Identify which cell holds the provided text, then report its [x, y] central coordinate. 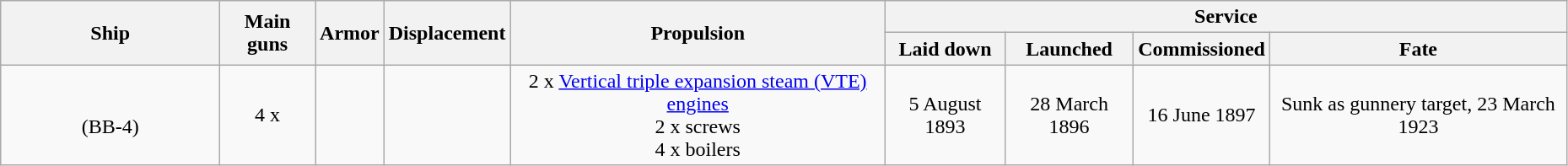
Service [1226, 17]
16 June 1897 [1202, 115]
2 x Vertical triple expansion steam (VTE) engines2 x screws4 x boilers [698, 115]
5 August 1893 [945, 115]
(BB-4) [110, 115]
Sunk as gunnery target, 23 March 1923 [1418, 115]
4 x [268, 115]
Commissioned [1202, 49]
Armor [350, 33]
28 March 1896 [1070, 115]
Fate [1418, 49]
Laid down [945, 49]
Main guns [268, 33]
Propulsion [698, 33]
Ship [110, 33]
Displacement [447, 33]
Launched [1070, 49]
